From the cell containing the given text, extract its center point as [x, y] coordinate. 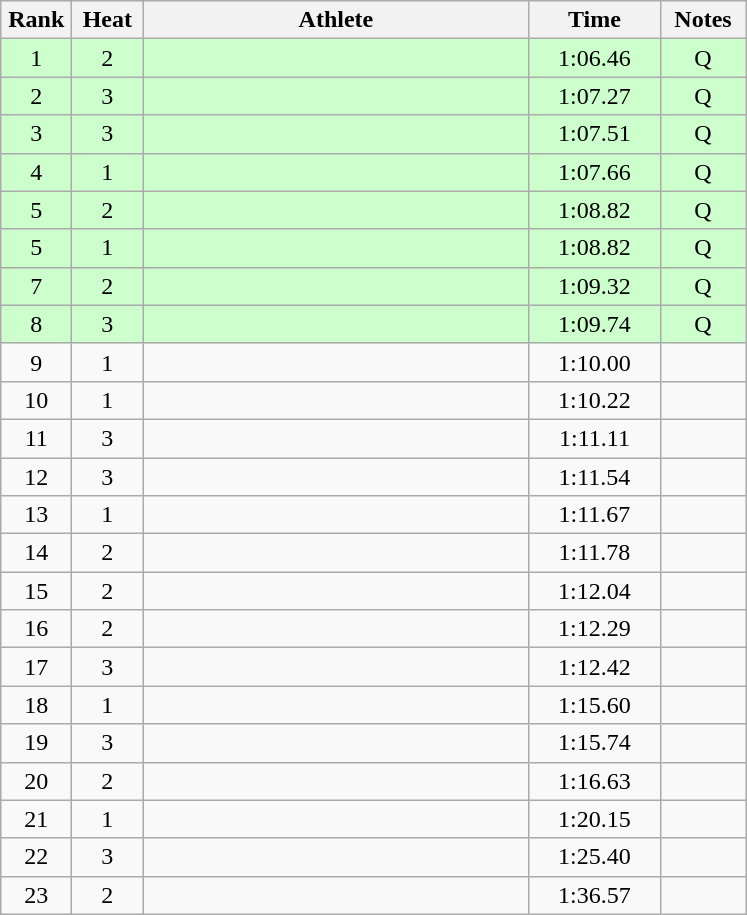
1:25.40 [594, 857]
13 [36, 515]
10 [36, 400]
14 [36, 553]
1:11.67 [594, 515]
18 [36, 705]
1:15.60 [594, 705]
1:16.63 [594, 781]
17 [36, 667]
20 [36, 781]
Time [594, 20]
16 [36, 629]
11 [36, 438]
1:07.27 [594, 96]
12 [36, 477]
Heat [108, 20]
1:10.00 [594, 362]
1:11.78 [594, 553]
8 [36, 324]
7 [36, 286]
Rank [36, 20]
Athlete [336, 20]
1:07.51 [594, 134]
1:09.74 [594, 324]
1:12.42 [594, 667]
Notes [703, 20]
19 [36, 743]
9 [36, 362]
1:12.29 [594, 629]
15 [36, 591]
1:11.11 [594, 438]
1:20.15 [594, 819]
1:09.32 [594, 286]
1:07.66 [594, 172]
4 [36, 172]
1:10.22 [594, 400]
1:15.74 [594, 743]
1:06.46 [594, 58]
21 [36, 819]
1:12.04 [594, 591]
1:11.54 [594, 477]
23 [36, 895]
22 [36, 857]
1:36.57 [594, 895]
